Detect which cell encompasses the target text, then output its [x, y] center coordinate. 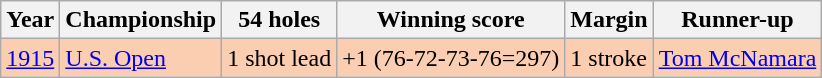
1 stroke [609, 58]
Winning score [451, 20]
Year [30, 20]
1 shot lead [280, 58]
Championship [141, 20]
Runner-up [738, 20]
+1 (76-72-73-76=297) [451, 58]
1915 [30, 58]
U.S. Open [141, 58]
Margin [609, 20]
54 holes [280, 20]
Tom McNamara [738, 58]
